For the text-containing cell, return its midpoint in [x, y] coordinate format. 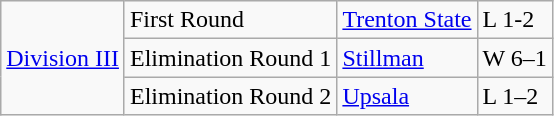
Upsala [407, 96]
Division III [63, 58]
Elimination Round 2 [230, 96]
W 6–1 [514, 58]
Elimination Round 1 [230, 58]
L 1-2 [514, 20]
L 1–2 [514, 96]
Trenton State [407, 20]
Stillman [407, 58]
First Round [230, 20]
